Determine the (X, Y) coordinate at the center of the cell enclosing the given text.  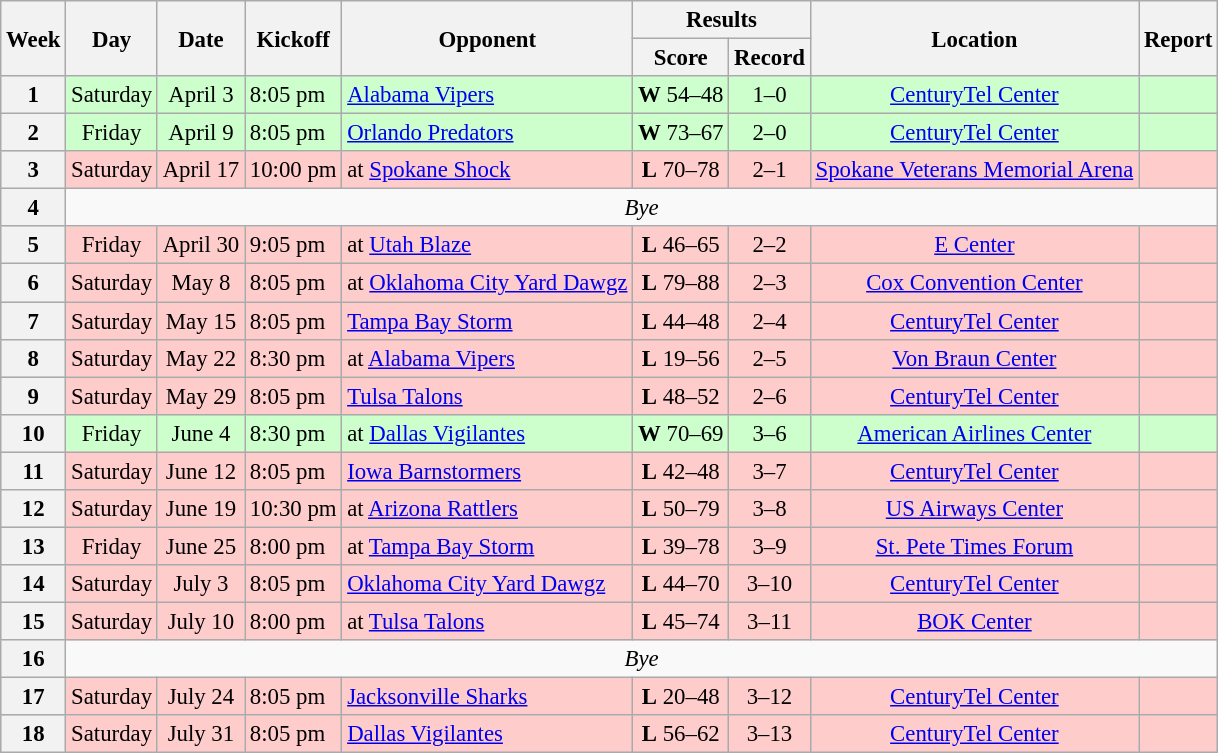
L 70–78 (681, 170)
Alabama Vipers (488, 95)
June 12 (200, 471)
3–10 (770, 584)
2–4 (770, 321)
14 (34, 584)
4 (34, 208)
17 (34, 697)
May 15 (200, 321)
2–0 (770, 133)
3–8 (770, 509)
June 19 (200, 509)
July 10 (200, 621)
July 3 (200, 584)
July 24 (200, 697)
9 (34, 396)
1–0 (770, 95)
2–3 (770, 283)
June 25 (200, 546)
L 56–62 (681, 734)
at Spokane Shock (488, 170)
9:05 pm (294, 245)
at Oklahoma City Yard Dawgz (488, 283)
L 39–78 (681, 546)
2–2 (770, 245)
June 4 (200, 433)
11 (34, 471)
at Tampa Bay Storm (488, 546)
at Arizona Rattlers (488, 509)
10:00 pm (294, 170)
W 70–69 (681, 433)
at Dallas Vigilantes (488, 433)
Tulsa Talons (488, 396)
Iowa Barnstormers (488, 471)
3–9 (770, 546)
Score (681, 58)
April 17 (200, 170)
American Airlines Center (974, 433)
July 31 (200, 734)
L 79–88 (681, 283)
L 42–48 (681, 471)
1 (34, 95)
6 (34, 283)
May 22 (200, 358)
at Alabama Vipers (488, 358)
Cox Convention Center (974, 283)
Jacksonville Sharks (488, 697)
Von Braun Center (974, 358)
Kickoff (294, 38)
2–1 (770, 170)
16 (34, 659)
13 (34, 546)
May 8 (200, 283)
2–6 (770, 396)
L 19–56 (681, 358)
Date (200, 38)
Record (770, 58)
St. Pete Times Forum (974, 546)
Results (722, 20)
3–7 (770, 471)
3 (34, 170)
Orlando Predators (488, 133)
7 (34, 321)
W 54–48 (681, 95)
3–6 (770, 433)
April 30 (200, 245)
Dallas Vigilantes (488, 734)
Opponent (488, 38)
W 73–67 (681, 133)
3–13 (770, 734)
Oklahoma City Yard Dawgz (488, 584)
April 3 (200, 95)
L 50–79 (681, 509)
L 44–70 (681, 584)
2–5 (770, 358)
L 20–48 (681, 697)
8 (34, 358)
12 (34, 509)
Report (1178, 38)
L 48–52 (681, 396)
10 (34, 433)
US Airways Center (974, 509)
Week (34, 38)
L 45–74 (681, 621)
3–12 (770, 697)
E Center (974, 245)
L 46–65 (681, 245)
April 9 (200, 133)
Tampa Bay Storm (488, 321)
Spokane Veterans Memorial Arena (974, 170)
Day (112, 38)
Location (974, 38)
L 44–48 (681, 321)
May 29 (200, 396)
2 (34, 133)
at Tulsa Talons (488, 621)
15 (34, 621)
3–11 (770, 621)
5 (34, 245)
BOK Center (974, 621)
10:30 pm (294, 509)
at Utah Blaze (488, 245)
18 (34, 734)
